From the cell containing the given text, extract its center point as (X, Y) coordinate. 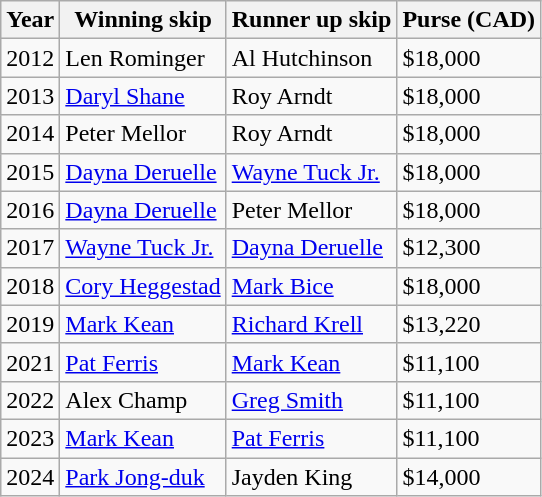
Mark Bice (312, 286)
2016 (30, 210)
Cory Heggestad (143, 286)
Winning skip (143, 20)
2017 (30, 248)
Greg Smith (312, 400)
Jayden King (312, 477)
$13,220 (469, 324)
Len Rominger (143, 58)
Runner up skip (312, 20)
Daryl Shane (143, 96)
$12,300 (469, 248)
2014 (30, 134)
2019 (30, 324)
2022 (30, 400)
2024 (30, 477)
2015 (30, 172)
Year (30, 20)
2012 (30, 58)
Park Jong-duk (143, 477)
Richard Krell (312, 324)
2018 (30, 286)
Alex Champ (143, 400)
$14,000 (469, 477)
2021 (30, 362)
2023 (30, 438)
Al Hutchinson (312, 58)
Purse (CAD) (469, 20)
2013 (30, 96)
